Extract the [x, y] coordinate from the center of the cell holding the provided text.  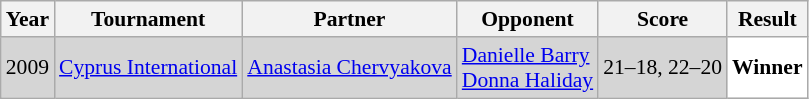
Opponent [528, 19]
2009 [28, 68]
Cyprus International [148, 68]
Result [768, 19]
Partner [350, 19]
Danielle Barry Donna Haliday [528, 68]
Score [662, 19]
Tournament [148, 19]
Anastasia Chervyakova [350, 68]
Winner [768, 68]
Year [28, 19]
21–18, 22–20 [662, 68]
